Provide the (X, Y) coordinate of the cell's center where the given text is located.  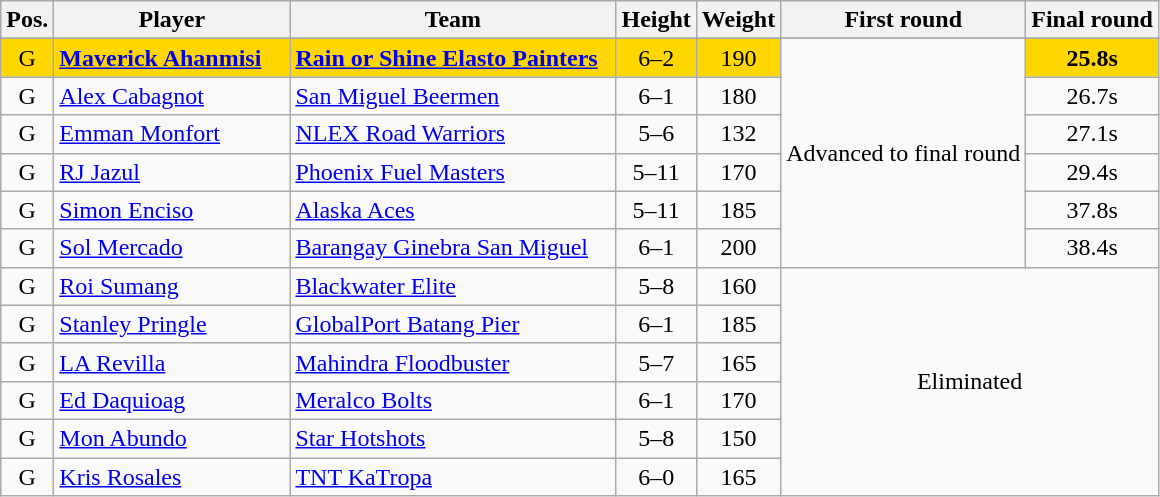
6–2 (656, 58)
Alex Cabagnot (172, 96)
5–7 (656, 362)
GlobalPort Batang Pier (453, 324)
Emman Monfort (172, 134)
Player (172, 20)
Alaska Aces (453, 210)
180 (738, 96)
29.4s (1092, 172)
Roi Sumang (172, 286)
132 (738, 134)
San Miguel Beermen (453, 96)
LA Revilla (172, 362)
Rain or Shine Elasto Painters (453, 58)
Blackwater Elite (453, 286)
25.8s (1092, 58)
190 (738, 58)
Ed Daquioag (172, 400)
27.1s (1092, 134)
Weight (738, 20)
Star Hotshots (453, 438)
Barangay Ginebra San Miguel (453, 248)
200 (738, 248)
6–0 (656, 477)
Final round (1092, 20)
26.7s (1092, 96)
Kris Rosales (172, 477)
5–6 (656, 134)
Eliminated (970, 381)
Advanced to final round (904, 153)
Stanley Pringle (172, 324)
Mon Abundo (172, 438)
150 (738, 438)
Sol Mercado (172, 248)
Team (453, 20)
NLEX Road Warriors (453, 134)
Phoenix Fuel Masters (453, 172)
37.8s (1092, 210)
First round (904, 20)
TNT KaTropa (453, 477)
RJ Jazul (172, 172)
Mahindra Floodbuster (453, 362)
160 (738, 286)
Meralco Bolts (453, 400)
Simon Enciso (172, 210)
Maverick Ahanmisi (172, 58)
38.4s (1092, 248)
Pos. (28, 20)
Height (656, 20)
